Output the (X, Y) coordinate of the center of the cell containing the given text.  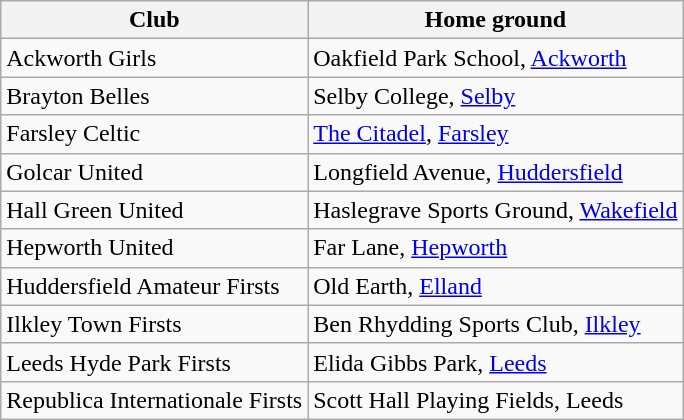
Far Lane, Hepworth (496, 248)
Farsley Celtic (154, 134)
Oakfield Park School, Ackworth (496, 58)
Ben Rhydding Sports Club, Ilkley (496, 324)
The Citadel, Farsley (496, 134)
Elida Gibbs Park, Leeds (496, 362)
Hepworth United (154, 248)
Longfield Avenue, Huddersfield (496, 172)
Old Earth, Elland (496, 286)
Ilkley Town Firsts (154, 324)
Club (154, 20)
Selby College, Selby (496, 96)
Scott Hall Playing Fields, Leeds (496, 400)
Leeds Hyde Park Firsts (154, 362)
Golcar United (154, 172)
Haslegrave Sports Ground, Wakefield (496, 210)
Brayton Belles (154, 96)
Home ground (496, 20)
Ackworth Girls (154, 58)
Huddersfield Amateur Firsts (154, 286)
Republica Internationale Firsts (154, 400)
Hall Green United (154, 210)
